For the text-containing cell, return its midpoint in [x, y] coordinate format. 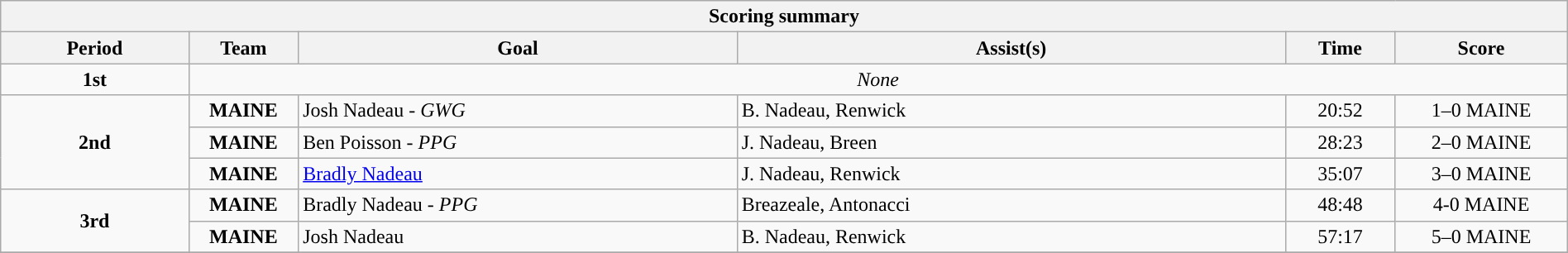
2nd [94, 142]
5–0 MAINE [1481, 236]
J. Nadeau, Breen [1011, 142]
Score [1481, 48]
J. Nadeau, Renwick [1011, 174]
20:52 [1340, 111]
57:17 [1340, 236]
28:23 [1340, 142]
None [878, 79]
Goal [518, 48]
Time [1340, 48]
3rd [94, 221]
2–0 MAINE [1481, 142]
Period [94, 48]
Team [243, 48]
Assist(s) [1011, 48]
Josh Nadeau [518, 236]
Ben Poisson - PPG [518, 142]
1–0 MAINE [1481, 111]
3–0 MAINE [1481, 174]
Bradly Nadeau - PPG [518, 205]
1st [94, 79]
35:07 [1340, 174]
Josh Nadeau - GWG [518, 111]
Bradly Nadeau [518, 174]
Breazeale, Antonacci [1011, 205]
Scoring summary [784, 17]
4-0 MAINE [1481, 205]
48:48 [1340, 205]
